Extract the (x, y) coordinate from the center of the cell holding the provided text.  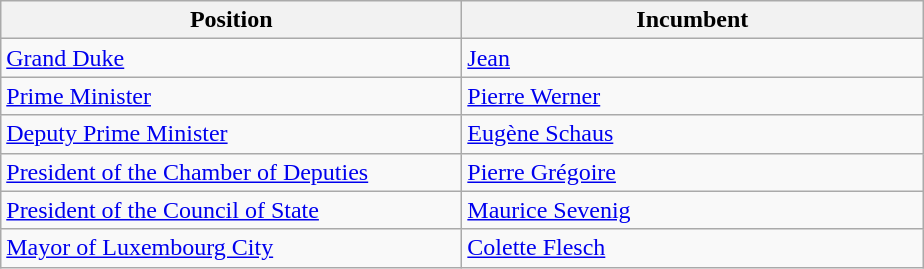
Grand Duke (232, 58)
President of the Council of State (232, 210)
Eugène Schaus (692, 134)
President of the Chamber of Deputies (232, 172)
Deputy Prime Minister (232, 134)
Pierre Grégoire (692, 172)
Colette Flesch (692, 248)
Position (232, 20)
Mayor of Luxembourg City (232, 248)
Maurice Sevenig (692, 210)
Jean (692, 58)
Pierre Werner (692, 96)
Prime Minister (232, 96)
Incumbent (692, 20)
